Find where the given text appears and provide that cell's center as (x, y) coordinate. 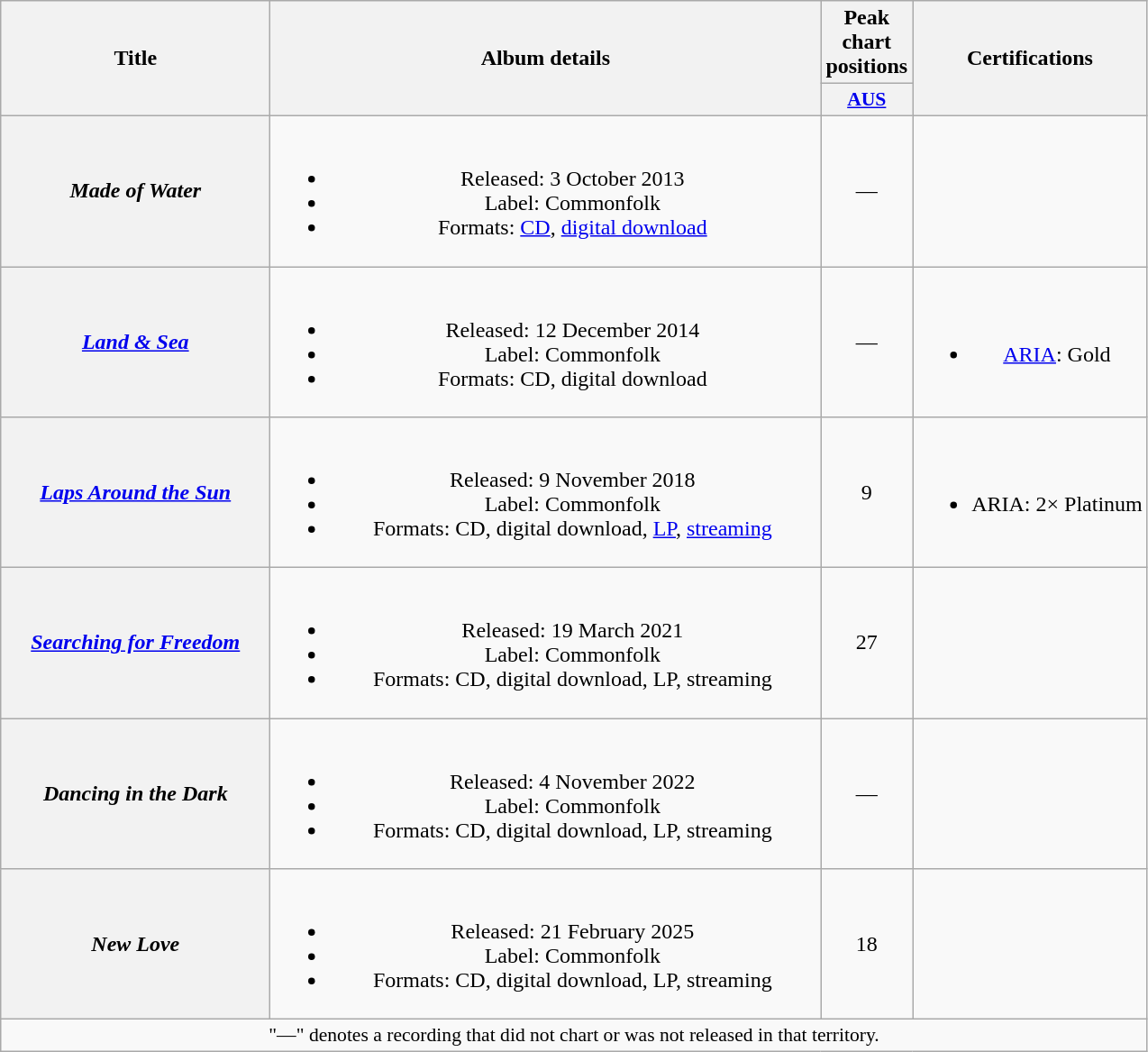
New Love (135, 945)
Released: 12 December 2014Label: CommonfolkFormats: CD, digital download (546, 343)
ARIA: 2× Platinum (1031, 492)
AUS (867, 100)
Released: 3 October 2013Label: CommonfolkFormats: CD, digital download (546, 191)
27 (867, 644)
Released: 19 March 2021Label: CommonfolkFormats: CD, digital download, LP, streaming (546, 644)
Certifications (1031, 59)
Land & Sea (135, 343)
Searching for Freedom (135, 644)
ARIA: Gold (1031, 343)
Dancing in the Dark (135, 793)
18 (867, 945)
Title (135, 59)
Released: 9 November 2018Label: CommonfolkFormats: CD, digital download, LP, streaming (546, 492)
Laps Around the Sun (135, 492)
Album details (546, 59)
Released: 21 February 2025Label: CommonfolkFormats: CD, digital download, LP, streaming (546, 945)
9 (867, 492)
Released: 4 November 2022Label: CommonfolkFormats: CD, digital download, LP, streaming (546, 793)
Made of Water (135, 191)
"—" denotes a recording that did not chart or was not released in that territory. (575, 1036)
Peak chart positions (867, 42)
